Locate the cell with the specified text and output its [x, y] center coordinate. 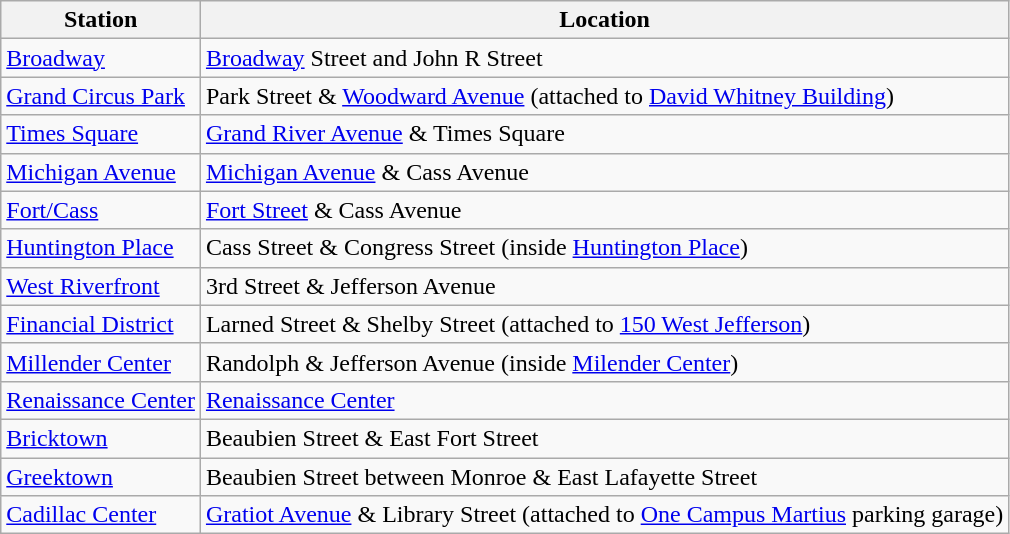
Michigan Avenue & Cass Avenue [604, 172]
Broadway [101, 58]
Michigan Avenue [101, 172]
Financial District [101, 324]
Fort Street & Cass Avenue [604, 210]
Greektown [101, 477]
Huntington Place [101, 248]
Cass Street & Congress Street (inside Huntington Place) [604, 248]
Park Street & Woodward Avenue (attached to David Whitney Building) [604, 96]
Bricktown [101, 438]
Grand Circus Park [101, 96]
Location [604, 20]
Cadillac Center [101, 515]
3rd Street & Jefferson Avenue [604, 286]
Station [101, 20]
Larned Street & Shelby Street (attached to 150 West Jefferson) [604, 324]
Grand River Avenue & Times Square [604, 134]
Beaubien Street & East Fort Street [604, 438]
Millender Center [101, 362]
Fort/Cass [101, 210]
West Riverfront [101, 286]
Times Square [101, 134]
Broadway Street and John R Street [604, 58]
Beaubien Street between Monroe & East Lafayette Street [604, 477]
Gratiot Avenue & Library Street (attached to One Campus Martius parking garage) [604, 515]
Randolph & Jefferson Avenue (inside Milender Center) [604, 362]
